For the text-containing cell, return its midpoint in [x, y] coordinate format. 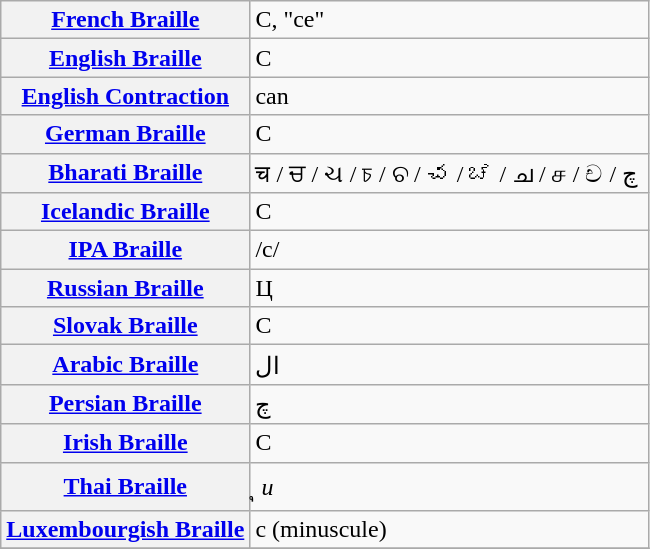
English Contraction [126, 96]
Russian Braille [126, 288]
ุ u [450, 486]
Icelandic Braille [126, 212]
Luxembourgish Braille [126, 530]
English Braille [126, 58]
IPA Braille [126, 250]
C, "ce" [450, 20]
Thai Braille [126, 486]
Irish Braille [126, 443]
Arabic Braille [126, 365]
Persian Braille [126, 404]
Bharati Braille [126, 173]
Ц [450, 288]
German Braille [126, 134]
ال [450, 365]
च / ਚ / ચ / চ / ଚ / చ / ಚ / ച / ச / ච / چ ‎ [450, 173]
French Braille [126, 20]
Slovak Braille [126, 326]
can [450, 96]
c (minuscule) [450, 530]
ﭺ [450, 404]
/c/ [450, 250]
